Return the (x, y) coordinate for the center point of the cell that contains the specified text.  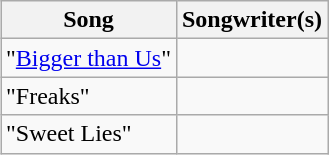
Songwriter(s) (252, 20)
"Freaks" (88, 96)
"Sweet Lies" (88, 134)
"Bigger than Us" (88, 58)
Song (88, 20)
